Provide the [X, Y] coordinate of the cell's center where the given text is located.  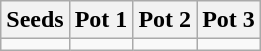
Seeds [35, 20]
Pot 3 [229, 20]
Pot 1 [101, 20]
Pot 2 [165, 20]
